Identify which cell holds the provided text, then report its (X, Y) central coordinate. 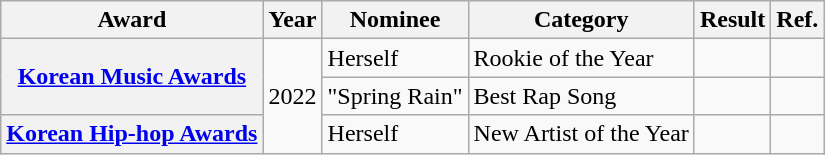
Rookie of the Year (581, 58)
Best Rap Song (581, 96)
Korean Hip-hop Awards (132, 134)
Ref. (798, 20)
Year (292, 20)
2022 (292, 96)
Category (581, 20)
Korean Music Awards (132, 77)
Award (132, 20)
New Artist of the Year (581, 134)
Nominee (395, 20)
"Spring Rain" (395, 96)
Result (732, 20)
